Return (x, y) of the center of cell containing provided text 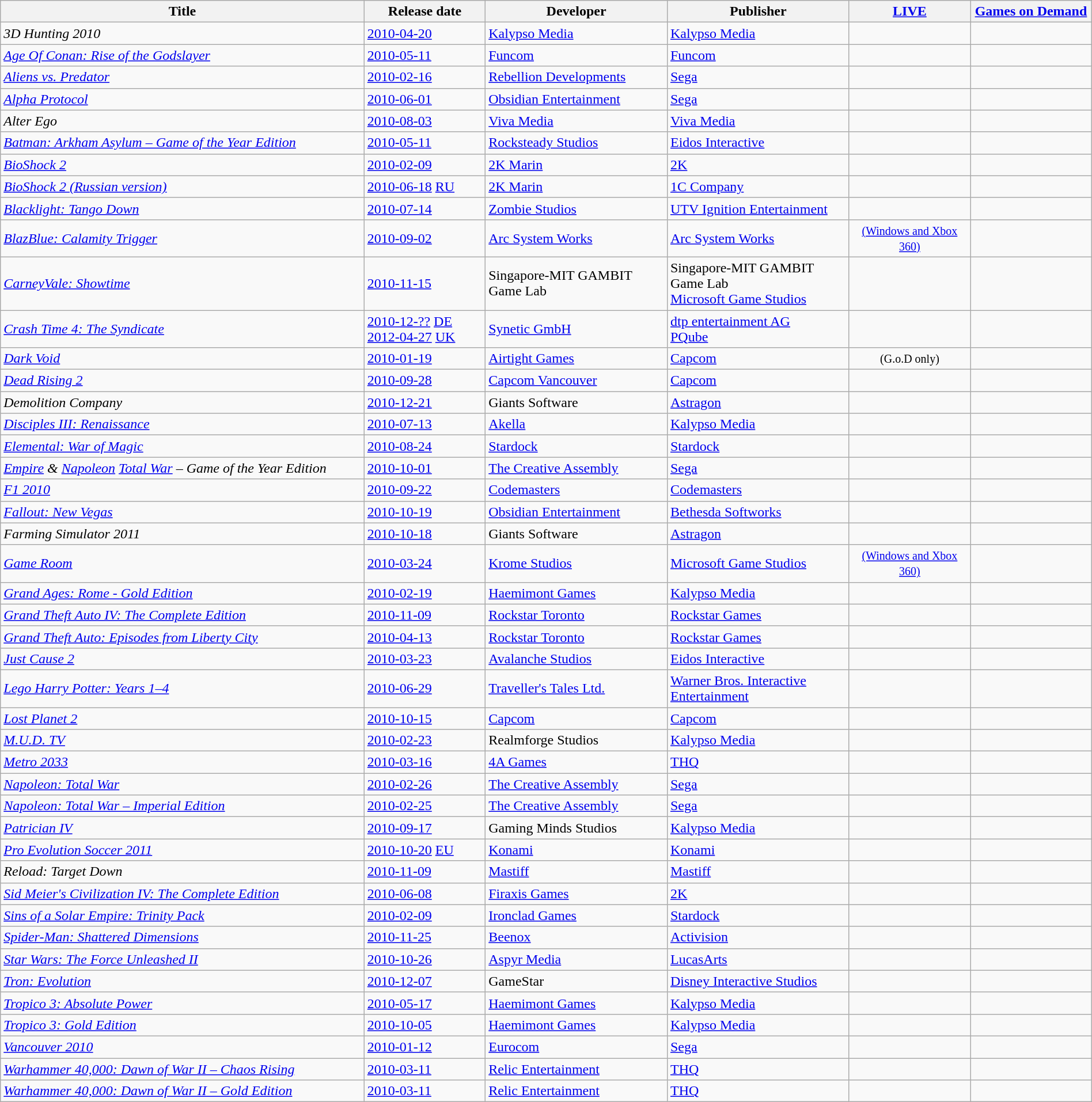
2010-10-15 (424, 718)
BioShock 2 (183, 165)
2010-06-29 (424, 689)
Eurocom (577, 1047)
LIVE (909, 12)
Napoleon: Total War – Imperial Edition (183, 806)
2010-10-19 (424, 512)
BioShock 2 (Russian version) (183, 187)
(G.o.D only) (909, 359)
2010-10-26 (424, 959)
2010-10-20 EU (424, 850)
2010-02-23 (424, 740)
Demolition Company (183, 402)
dtp entertainment AGPQube (758, 328)
Disney Interactive Studios (758, 981)
Alpha Protocol (183, 99)
Avalanche Studios (577, 659)
2010-02-26 (424, 784)
2010-01-12 (424, 1047)
BlazBlue: Calamity Trigger (183, 238)
Fallout: New Vegas (183, 512)
Release date (424, 12)
2010-03-16 (424, 762)
2010-09-28 (424, 381)
Patrician IV (183, 828)
4A Games (577, 762)
Developer (577, 12)
2010-12-21 (424, 402)
Singapore-MIT GAMBIT Game Lab (577, 283)
Sins of a Solar Empire: Trinity Pack (183, 915)
Grand Theft Auto: Episodes from Liberty City (183, 637)
Aliens vs. Predator (183, 77)
Capcom Vancouver (577, 381)
Empire & Napoleon Total War – Game of the Year Edition (183, 468)
Tropico 3: Absolute Power (183, 1003)
2010-12-?? DE2012-04-27 UK (424, 328)
Lego Harry Potter: Years 1–4 (183, 689)
Zombie Studios (577, 208)
Napoleon: Total War (183, 784)
M.U.D. TV (183, 740)
Grand Ages: Rome - Gold Edition (183, 593)
2010-07-14 (424, 208)
2010-06-01 (424, 99)
Vancouver 2010 (183, 1047)
Lost Planet 2 (183, 718)
Dark Void (183, 359)
2010-01-19 (424, 359)
Metro 2033 (183, 762)
Just Cause 2 (183, 659)
Warhammer 40,000: Dawn of War II – Gold Edition (183, 1091)
2010-08-03 (424, 121)
Crash Time 4: The Syndicate (183, 328)
2010-10-01 (424, 468)
Rebellion Developments (577, 77)
2010-11-25 (424, 937)
Farming Simulator 2011 (183, 534)
2010-03-23 (424, 659)
Games on Demand (1031, 12)
Warhammer 40,000: Dawn of War II – Chaos Rising (183, 1069)
UTV Ignition Entertainment (758, 208)
Tron: Evolution (183, 981)
Reload: Target Down (183, 872)
Dead Rising 2 (183, 381)
Airtight Games (577, 359)
2010-02-25 (424, 806)
2010-10-05 (424, 1025)
Aspyr Media (577, 959)
2010-10-18 (424, 534)
Warner Bros. Interactive Entertainment (758, 689)
Rocksteady Studios (577, 143)
Ironclad Games (577, 915)
2010-04-13 (424, 637)
2010-06-08 (424, 894)
CarneyVale: Showtime (183, 283)
2010-07-13 (424, 424)
2010-06-18 RU (424, 187)
Alter Ego (183, 121)
1C Company (758, 187)
Microsoft Game Studios (758, 563)
Blacklight: Tango Down (183, 208)
Elemental: War of Magic (183, 446)
Synetic GmbH (577, 328)
F1 2010 (183, 490)
GameStar (577, 981)
Singapore-MIT GAMBIT Game LabMicrosoft Game Studios (758, 283)
Bethesda Softworks (758, 512)
Krome Studios (577, 563)
2010-03-24 (424, 563)
Firaxis Games (577, 894)
Traveller's Tales Ltd. (577, 689)
Batman: Arkham Asylum – Game of the Year Edition (183, 143)
Gaming Minds Studios (577, 828)
Title (183, 12)
Sid Meier's Civilization IV: The Complete Edition (183, 894)
Spider-Man: Shattered Dimensions (183, 937)
Game Room (183, 563)
Grand Theft Auto IV: The Complete Edition (183, 615)
2010-02-19 (424, 593)
2010-12-07 (424, 981)
Disciples III: Renaissance (183, 424)
Publisher (758, 12)
Pro Evolution Soccer 2011 (183, 850)
2010-08-24 (424, 446)
2010-09-22 (424, 490)
2010-04-20 (424, 33)
LucasArts (758, 959)
Akella (577, 424)
2010-11-15 (424, 283)
Tropico 3: Gold Edition (183, 1025)
2010-09-02 (424, 238)
Activision (758, 937)
Realmforge Studios (577, 740)
Age Of Conan: Rise of the Godslayer (183, 55)
3D Hunting 2010 (183, 33)
Beenox (577, 937)
2010-09-17 (424, 828)
2010-05-17 (424, 1003)
Star Wars: The Force Unleashed II (183, 959)
2010-02-16 (424, 77)
